Extract the [x, y] coordinate from the center of the cell holding the provided text.  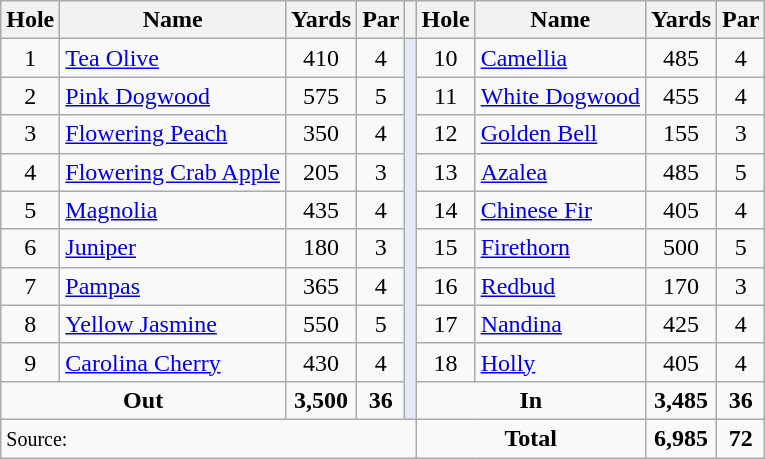
18 [446, 362]
13 [446, 172]
Flowering Peach [173, 134]
16 [446, 286]
12 [446, 134]
15 [446, 248]
410 [322, 58]
Out [144, 400]
Total [530, 438]
11 [446, 96]
575 [322, 96]
Golden Bell [560, 134]
Holly [560, 362]
Carolina Cherry [173, 362]
7 [30, 286]
Azalea [560, 172]
9 [30, 362]
Chinese Fir [560, 210]
425 [680, 324]
455 [680, 96]
6,985 [680, 438]
White Dogwood [560, 96]
10 [446, 58]
In [530, 400]
Nandina [560, 324]
Pink Dogwood [173, 96]
6 [30, 248]
8 [30, 324]
430 [322, 362]
3,500 [322, 400]
155 [680, 134]
550 [322, 324]
Yellow Jasmine [173, 324]
Tea Olive [173, 58]
Redbud [560, 286]
Source: [208, 438]
Firethorn [560, 248]
365 [322, 286]
205 [322, 172]
Magnolia [173, 210]
1 [30, 58]
14 [446, 210]
435 [322, 210]
350 [322, 134]
3,485 [680, 400]
17 [446, 324]
72 [741, 438]
Juniper [173, 248]
Pampas [173, 286]
170 [680, 286]
2 [30, 96]
500 [680, 248]
Camellia [560, 58]
Flowering Crab Apple [173, 172]
180 [322, 248]
